Return the [X, Y] coordinate for the center point of the cell that contains the specified text.  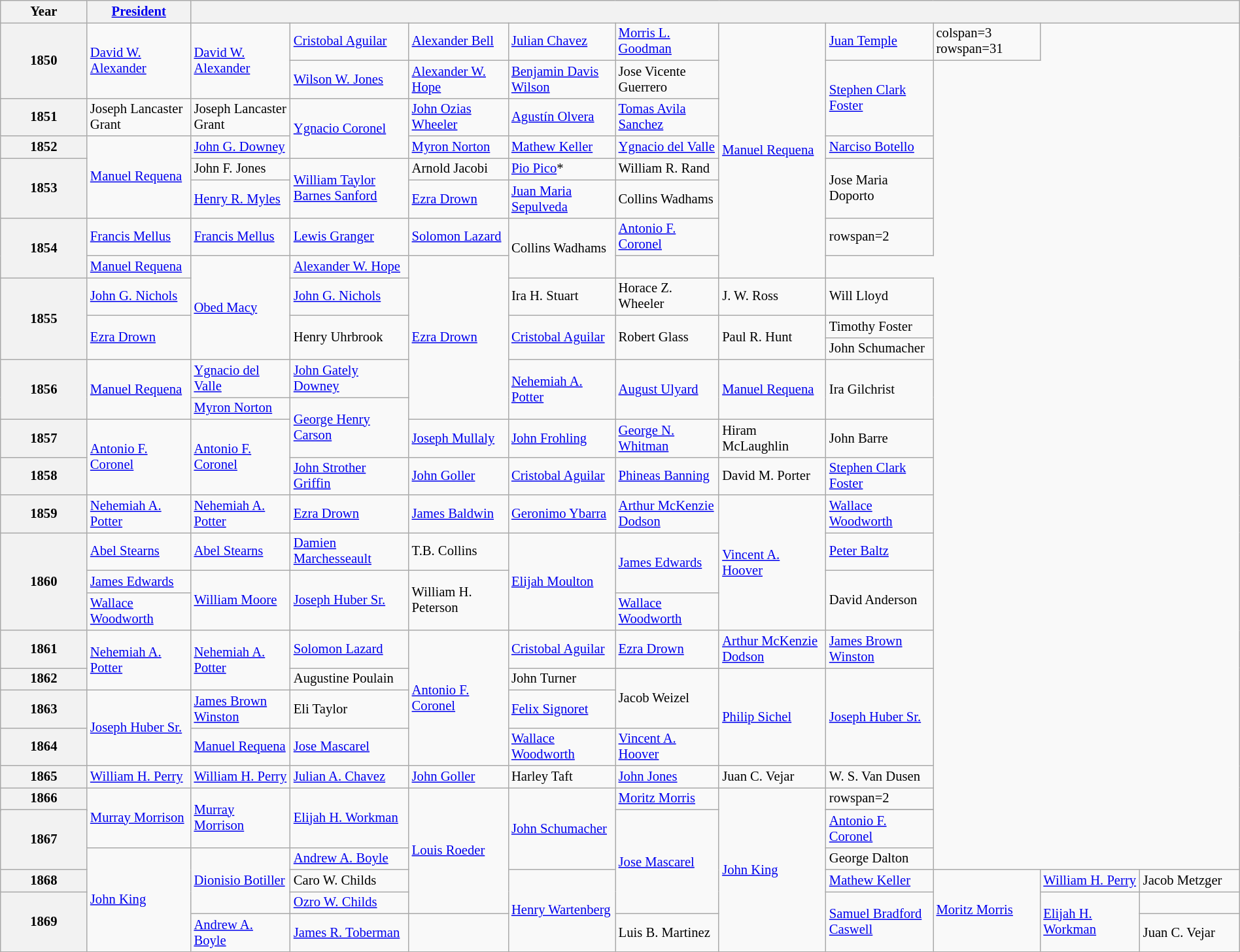
Lewis Granger [349, 237]
Agustín Olvera [562, 117]
Damien Marchesseault [349, 551]
Jose Vicente Guerrero [667, 79]
John G. Downey [241, 147]
Henry Wartenberg [562, 910]
1857 [44, 438]
Obed Macy [241, 307]
George Henry Carson [349, 427]
Julian A. Chavez [349, 776]
Geronimo Ybarra [562, 513]
John F. Jones [241, 169]
Henry Uhrbrook [349, 337]
Benjamin Davis Wilson [562, 79]
Ira H. Stuart [562, 296]
George N. Whitman [667, 438]
Henry R. Myles [241, 199]
Jacob Metzger [1190, 881]
J. W. Ross [772, 296]
James R. Toberman [349, 932]
David M. Porter [772, 476]
Hiram McLaughlin [772, 438]
Robert Glass [667, 337]
Timothy Foster [880, 326]
1854 [44, 248]
1851 [44, 117]
John Turner [562, 679]
William Taylor Barnes Sanford [349, 188]
John Frohling [562, 438]
Ygnacio Coronel [349, 128]
1859 [44, 513]
1863 [44, 709]
1869 [44, 921]
August Ulyard [667, 390]
Dionisio Botiller [241, 880]
1861 [44, 649]
Luis B. Martinez [667, 932]
1858 [44, 476]
Joseph Mullaly [458, 438]
David Anderson [880, 600]
John Strother Griffin [349, 476]
Elijah Moulton [562, 581]
Peter Baltz [880, 551]
John Gately Downey [349, 379]
Juan Temple [880, 41]
1862 [44, 679]
Philip Sichel [772, 717]
Juan Maria Sepulveda [562, 199]
1866 [44, 798]
1852 [44, 147]
Eli Taylor [349, 709]
William R. Rand [667, 169]
Alexander Bell [458, 41]
William H. Peterson [458, 600]
Harley Taft [562, 776]
Horace Z. Wheeler [667, 296]
colspan=3 rowspan=31 [987, 41]
John Barre [880, 438]
Will Lloyd [880, 296]
Narciso Botello [880, 147]
1850 [44, 60]
Arnold Jacobi [458, 169]
George Dalton [880, 858]
Pio Pico* [562, 169]
1864 [44, 747]
Caro W. Childs [349, 881]
William Moore [241, 600]
Year [44, 11]
Phineas Banning [667, 476]
Ozro W. Childs [349, 902]
Augustine Poulain [349, 679]
Wilson W. Jones [349, 79]
Samuel Bradford Caswell [880, 921]
Jose Maria Doporto [880, 188]
Felix Signoret [562, 709]
Julian Chavez [562, 41]
1856 [44, 390]
Jacob Weizel [667, 698]
Tomas Avila Sanchez [667, 117]
1853 [44, 188]
Ira Gilchrist [880, 390]
T.B. Collins [458, 551]
1868 [44, 881]
Paul R. Hunt [772, 337]
1855 [44, 318]
Morris L. Goodman [667, 41]
James Baldwin [458, 513]
President [139, 11]
1860 [44, 581]
Louis Roeder [458, 850]
W. S. Van Dusen [880, 776]
1867 [44, 840]
John Ozias Wheeler [458, 117]
John Jones [667, 776]
1865 [44, 776]
